For the text-containing cell, return its midpoint in (X, Y) coordinate format. 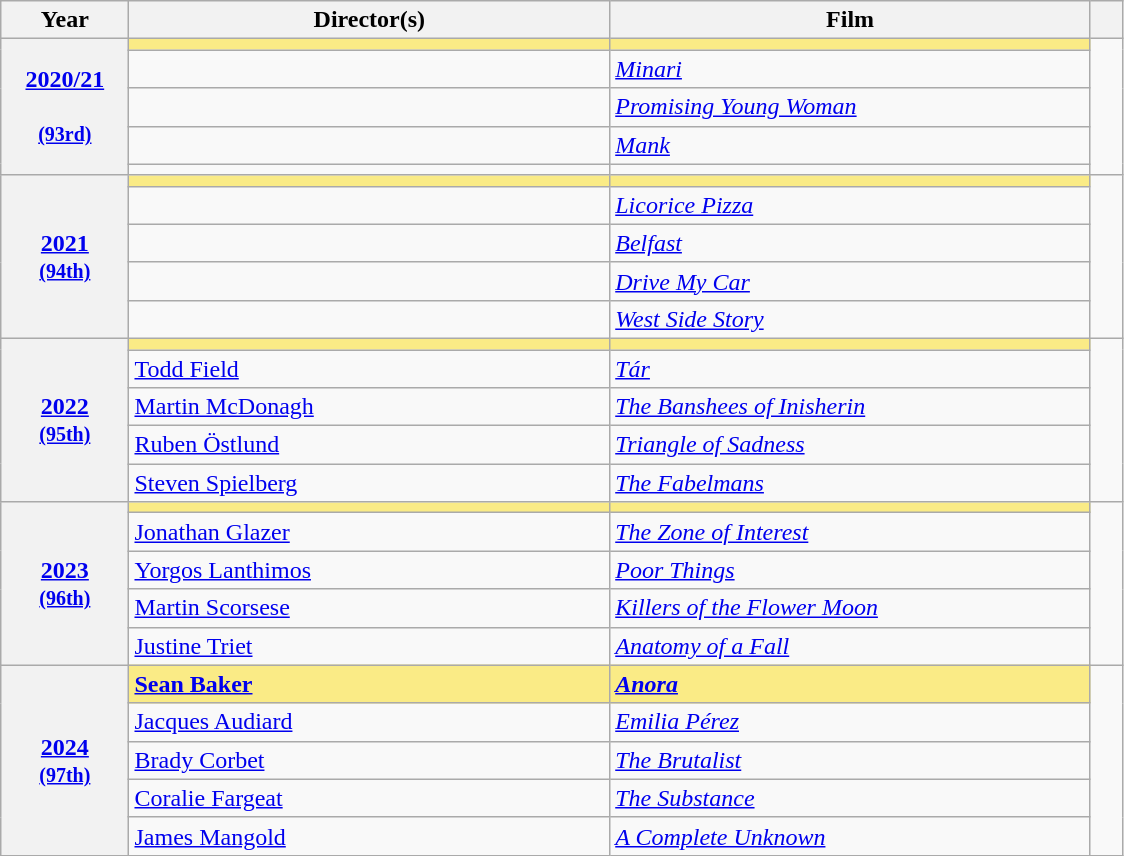
Anatomy of a Fall (850, 646)
Promising Young Woman (850, 107)
Film (850, 20)
2024(97th) (65, 760)
The Brutalist (850, 760)
Minari (850, 69)
Jacques Audiard (370, 722)
Martin McDonagh (370, 407)
Belfast (850, 243)
Director(s) (370, 20)
The Substance (850, 798)
Ruben Östlund (370, 445)
Justine Triet (370, 646)
2021(94th) (65, 256)
Tár (850, 369)
2023(96th) (65, 584)
Sean Baker (370, 684)
James Mangold (370, 836)
West Side Story (850, 319)
Brady Corbet (370, 760)
Mank (850, 145)
The Banshees of Inisherin (850, 407)
Drive My Car (850, 281)
The Fabelmans (850, 483)
Yorgos Lanthimos (370, 570)
Killers of the Flower Moon (850, 608)
Coralie Fargeat (370, 798)
2020/21(93rd) (65, 107)
A Complete Unknown (850, 836)
Emilia Pérez (850, 722)
Licorice Pizza (850, 205)
Todd Field (370, 369)
Steven Spielberg (370, 483)
Triangle of Sadness (850, 445)
2022(95th) (65, 420)
Jonathan Glazer (370, 532)
Martin Scorsese (370, 608)
Poor Things (850, 570)
The Zone of Interest (850, 532)
Anora (850, 684)
Year (65, 20)
